Locate the cell with the specified text and output its (x, y) center coordinate. 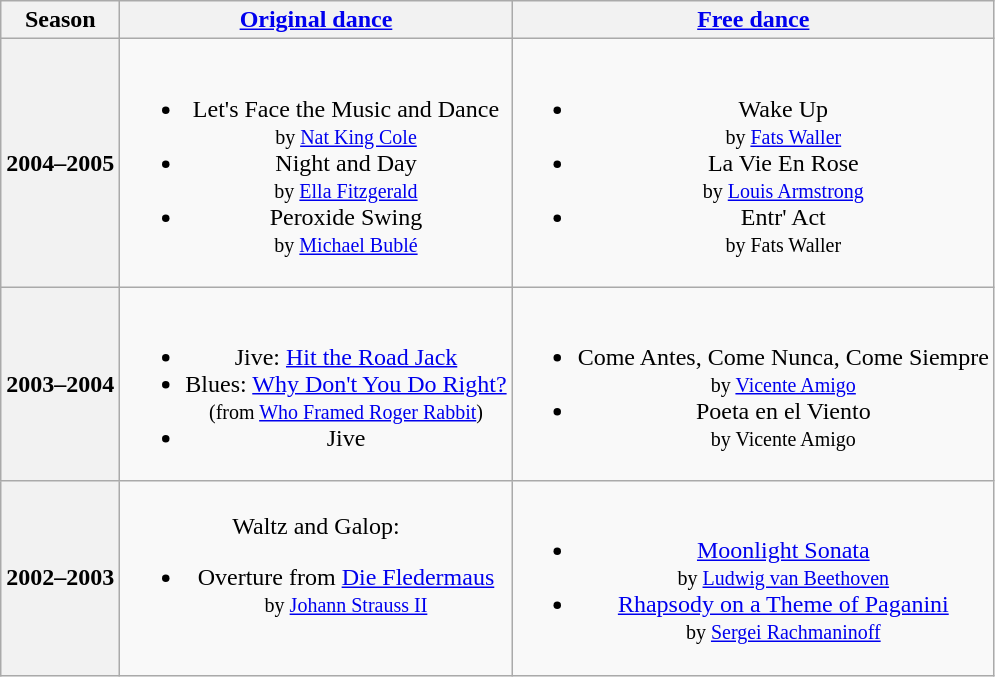
2003–2004 (60, 384)
2002–2003 (60, 578)
Moonlight Sonata by Ludwig van Beethoven Rhapsody on a Theme of Paganini by Sergei Rachmaninoff (753, 578)
Original dance (316, 20)
Jive: Hit the Road JackBlues: Why Don't You Do Right? (from Who Framed Roger Rabbit) Jive (316, 384)
2004–2005 (60, 163)
Waltz and Galop:Overture from Die Fledermaus by Johann Strauss II (316, 578)
Come Antes, Come Nunca, Come Siempre by Vicente Amigo Poeta en el Viento by Vicente Amigo (753, 384)
Let's Face the Music and Dance by Nat King Cole Night and Day by Ella Fitzgerald Peroxide Swing by Michael Bublé (316, 163)
Free dance (753, 20)
Wake Up by Fats Waller La Vie En Rose by Louis Armstrong Entr' Act by Fats Waller (753, 163)
Season (60, 20)
